Scan for the cell matching the given text and deliver its [X, Y] coordinate at center. 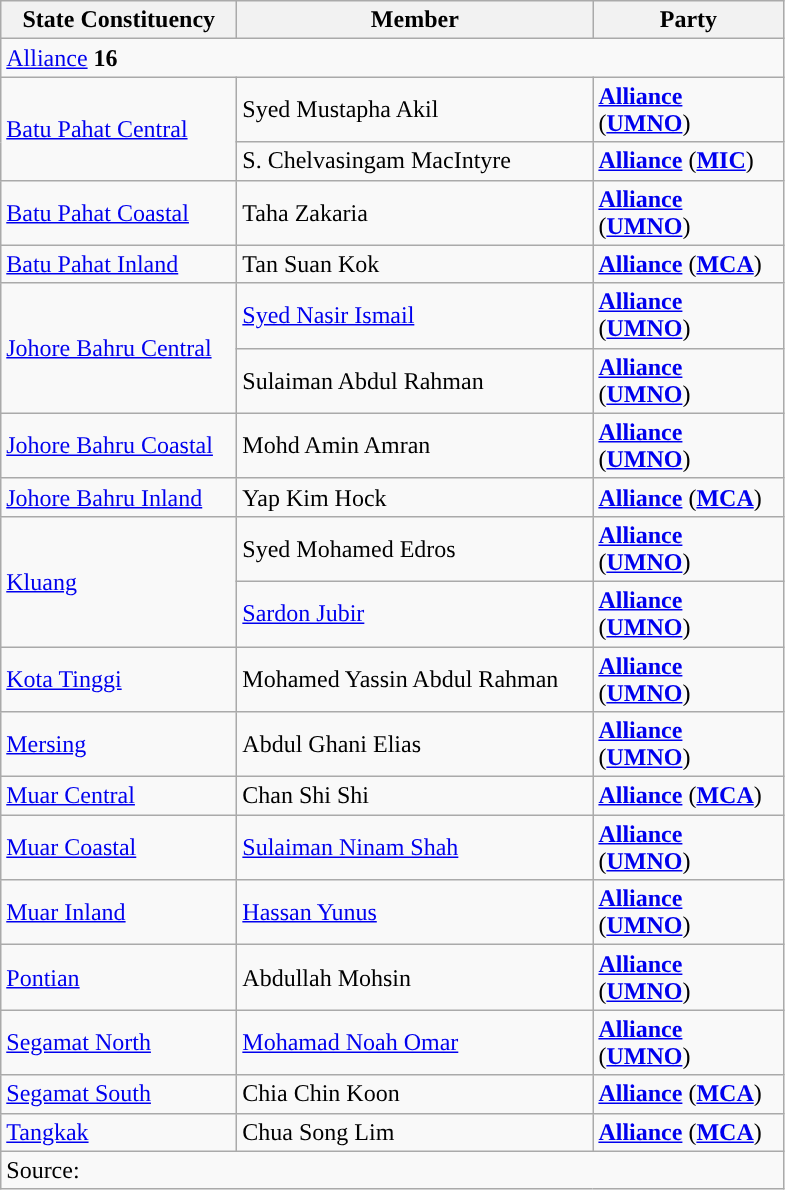
Party [688, 20]
Segamat South [119, 1094]
Chua Song Lim [415, 1132]
Abdul Ghani Elias [415, 744]
Johore Bahru Central [119, 348]
Kota Tinggi [119, 678]
State Constituency [119, 20]
Batu Pahat Central [119, 128]
Johore Bahru Inland [119, 497]
Kluang [119, 581]
Sulaiman Abdul Rahman [415, 380]
Mersing [119, 744]
Pontian [119, 978]
Chan Shi Shi [415, 796]
Abdullah Mohsin [415, 978]
Alliance 16 [392, 58]
Muar Central [119, 796]
Chia Chin Koon [415, 1094]
Source: [392, 1170]
Tan Suan Kok [415, 264]
Mohd Amin Amran [415, 446]
Muar Inland [119, 912]
Muar Coastal [119, 848]
Syed Mohamed Edros [415, 548]
Tangkak [119, 1132]
Alliance (MIC) [688, 161]
Yap Kim Hock [415, 497]
Syed Nasir Ismail [415, 316]
Mohamad Noah Omar [415, 1042]
Sulaiman Ninam Shah [415, 848]
Mohamed Yassin Abdul Rahman [415, 678]
Hassan Yunus [415, 912]
Syed Mustapha Akil [415, 110]
Johore Bahru Coastal [119, 446]
Batu Pahat Coastal [119, 212]
Member [415, 20]
Taha Zakaria [415, 212]
Segamat North [119, 1042]
Batu Pahat Inland [119, 264]
S. Chelvasingam MacIntyre [415, 161]
Sardon Jubir [415, 614]
